Find where the given text appears and provide that cell's center as (x, y) coordinate. 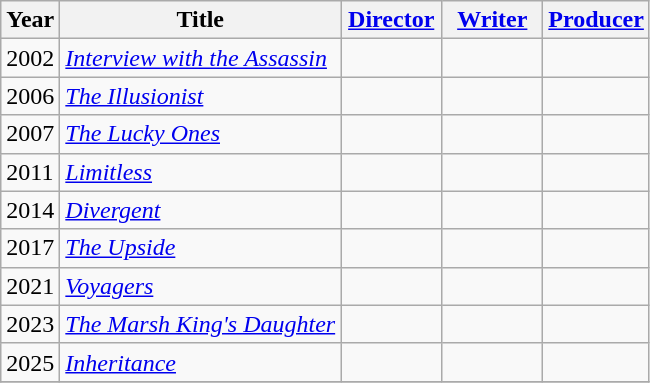
Director (392, 20)
Year (30, 20)
2021 (30, 286)
2014 (30, 210)
2006 (30, 96)
2011 (30, 172)
Limitless (200, 172)
The Upside (200, 248)
2017 (30, 248)
The Illusionist (200, 96)
2007 (30, 134)
Writer (492, 20)
2023 (30, 324)
Producer (596, 20)
2002 (30, 58)
2025 (30, 362)
The Marsh King's Daughter (200, 324)
Interview with the Assassin (200, 58)
Divergent (200, 210)
Inheritance (200, 362)
Title (200, 20)
Voyagers (200, 286)
The Lucky Ones (200, 134)
